Return the (x, y) coordinate for the center point of the cell that contains the specified text.  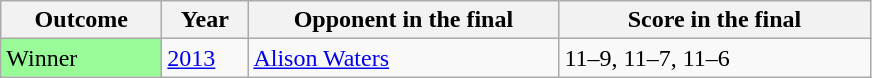
Winner (82, 58)
Year (205, 20)
11–9, 11–7, 11–6 (714, 58)
Outcome (82, 20)
Alison Waters (404, 58)
Opponent in the final (404, 20)
Score in the final (714, 20)
2013 (205, 58)
